For the text-containing cell, return its midpoint in (x, y) coordinate format. 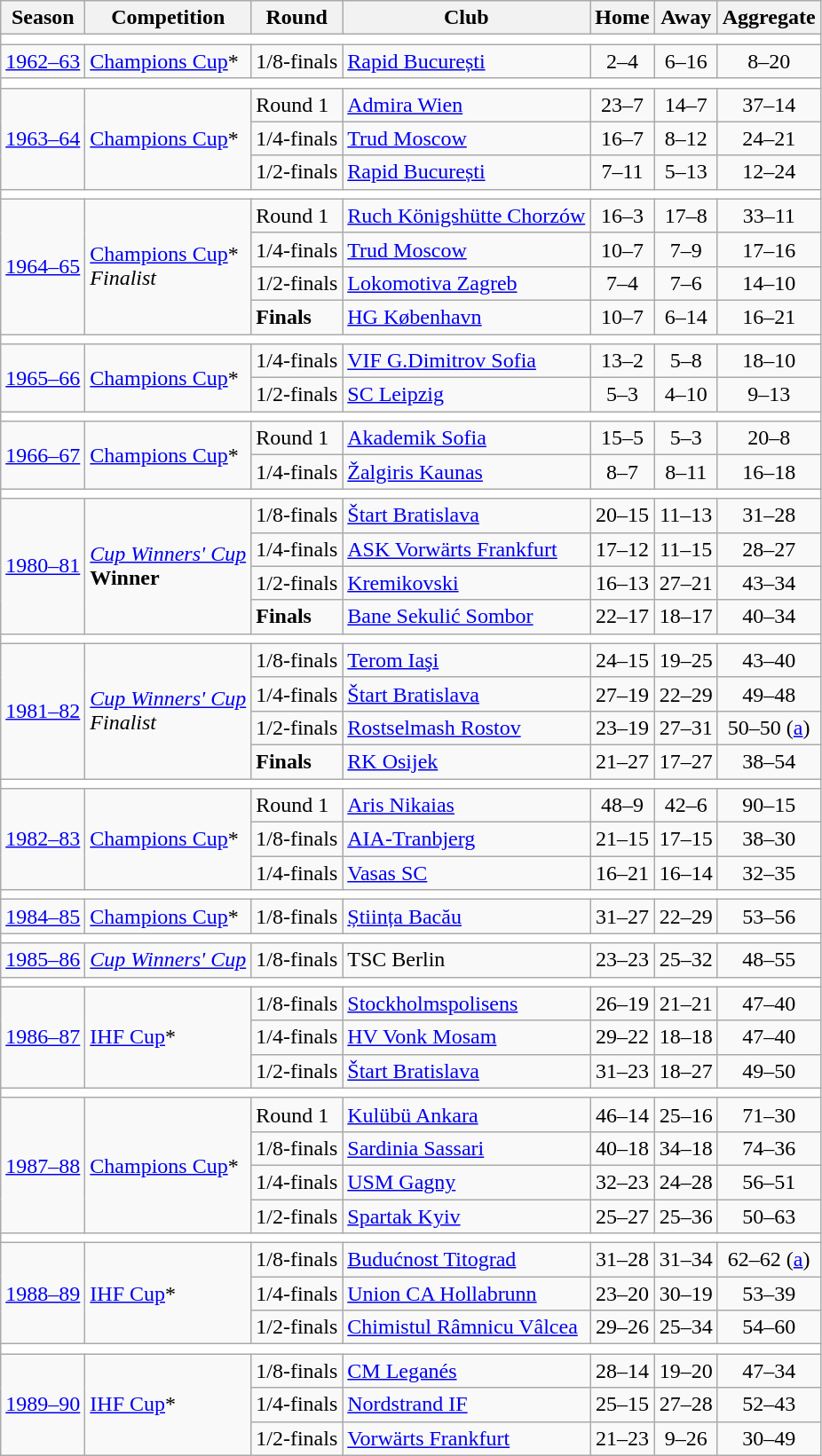
53–39 (769, 1294)
1966–67 (43, 455)
28–14 (622, 1371)
25–32 (685, 960)
24–21 (769, 138)
Budućnost Titograd (467, 1260)
1984–85 (43, 917)
7–6 (685, 283)
Cup Winners' Cup Finalist (169, 711)
Nordstrand IF (467, 1405)
47–34 (769, 1371)
27–31 (685, 728)
18–18 (685, 1037)
4–10 (685, 395)
7–4 (622, 283)
Știința Bacău (467, 917)
25–36 (685, 1216)
Vasas SC (467, 873)
17–8 (685, 216)
40–34 (769, 617)
TSC Berlin (467, 960)
Akademik Sofia (467, 438)
24–28 (685, 1182)
Champions Cup* Finalist (169, 266)
17–12 (622, 549)
7–11 (622, 172)
8–20 (769, 61)
17–27 (685, 761)
28–27 (769, 549)
31–34 (685, 1260)
50–50 (a) (769, 728)
1982–83 (43, 839)
23–23 (622, 960)
40–18 (622, 1148)
14–7 (685, 105)
29–22 (622, 1037)
16–13 (622, 583)
30–49 (769, 1438)
9–13 (769, 395)
8–11 (685, 472)
16–18 (769, 472)
21–21 (685, 1003)
16–14 (685, 873)
74–36 (769, 1148)
19–25 (685, 660)
27–28 (685, 1405)
38–30 (769, 839)
HV Vonk Mosam (467, 1037)
24–15 (622, 660)
7–9 (685, 249)
18–10 (769, 361)
1963–64 (43, 138)
Lokomotiva Zagreb (467, 283)
ASK Vorwärts Frankfurt (467, 549)
Round (296, 18)
23–7 (622, 105)
Žalgiris Kaunas (467, 472)
25–15 (622, 1405)
1980–81 (43, 566)
HG København (467, 317)
Cup Winners' Cup (169, 960)
16–7 (622, 138)
18–27 (685, 1071)
Admira Wien (467, 105)
1962–63 (43, 61)
VIF G.Dimitrov Sofia (467, 361)
38–54 (769, 761)
11–15 (685, 549)
21–27 (622, 761)
1988–89 (43, 1294)
Away (685, 18)
5–13 (685, 172)
Aggregate (769, 18)
8–7 (622, 472)
71–30 (769, 1114)
11–13 (685, 516)
1989–90 (43, 1405)
22–17 (622, 617)
1985–86 (43, 960)
15–5 (622, 438)
17–15 (685, 839)
1981–82 (43, 711)
Season (43, 18)
16–3 (622, 216)
29–26 (622, 1327)
Kremikovski (467, 583)
Chimistul Râmnicu Vâlcea (467, 1327)
30–19 (685, 1294)
23–20 (622, 1294)
9–26 (685, 1438)
5–8 (685, 361)
Competition (169, 18)
Terom Iaşi (467, 660)
6–16 (685, 61)
53–56 (769, 917)
RK Osijek (467, 761)
34–18 (685, 1148)
18–17 (685, 617)
Kulübü Ankara (467, 1114)
Aris Nikaias (467, 806)
Club (467, 18)
33–11 (769, 216)
42–6 (685, 806)
43–34 (769, 583)
Union CA Hollabrunn (467, 1294)
25–16 (685, 1114)
25–34 (685, 1327)
19–20 (685, 1371)
62–62 (a) (769, 1260)
50–63 (769, 1216)
23–19 (622, 728)
14–10 (769, 283)
2–4 (622, 61)
USM Gagny (467, 1182)
32–35 (769, 873)
Cup Winners' Cup Winner (169, 566)
31–27 (622, 917)
Sardinia Sassari (467, 1148)
32–23 (622, 1182)
6–14 (685, 317)
12–24 (769, 172)
21–15 (622, 839)
Vorwärts Frankfurt (467, 1438)
37–14 (769, 105)
27–21 (685, 583)
20–8 (769, 438)
27–19 (622, 694)
Spartak Kyiv (467, 1216)
Stockholmspolisens (467, 1003)
48–55 (769, 960)
17–16 (769, 249)
Ruch Königshütte Chorzów (467, 216)
46–14 (622, 1114)
1964–65 (43, 266)
54–60 (769, 1327)
Home (622, 18)
1987–88 (43, 1165)
Bane Sekulić Sombor (467, 617)
21–23 (622, 1438)
CM Leganés (467, 1371)
SC Leipzig (467, 395)
52–43 (769, 1405)
48–9 (622, 806)
49–48 (769, 694)
1965–66 (43, 378)
25–27 (622, 1216)
43–40 (769, 660)
AIA-Tranbjerg (467, 839)
8–12 (685, 138)
90–15 (769, 806)
31–23 (622, 1071)
49–50 (769, 1071)
20–15 (622, 516)
56–51 (769, 1182)
26–19 (622, 1003)
1986–87 (43, 1037)
13–2 (622, 361)
Rostselmash Rostov (467, 728)
